Return the [x, y] coordinate for the center point of the cell that contains the specified text.  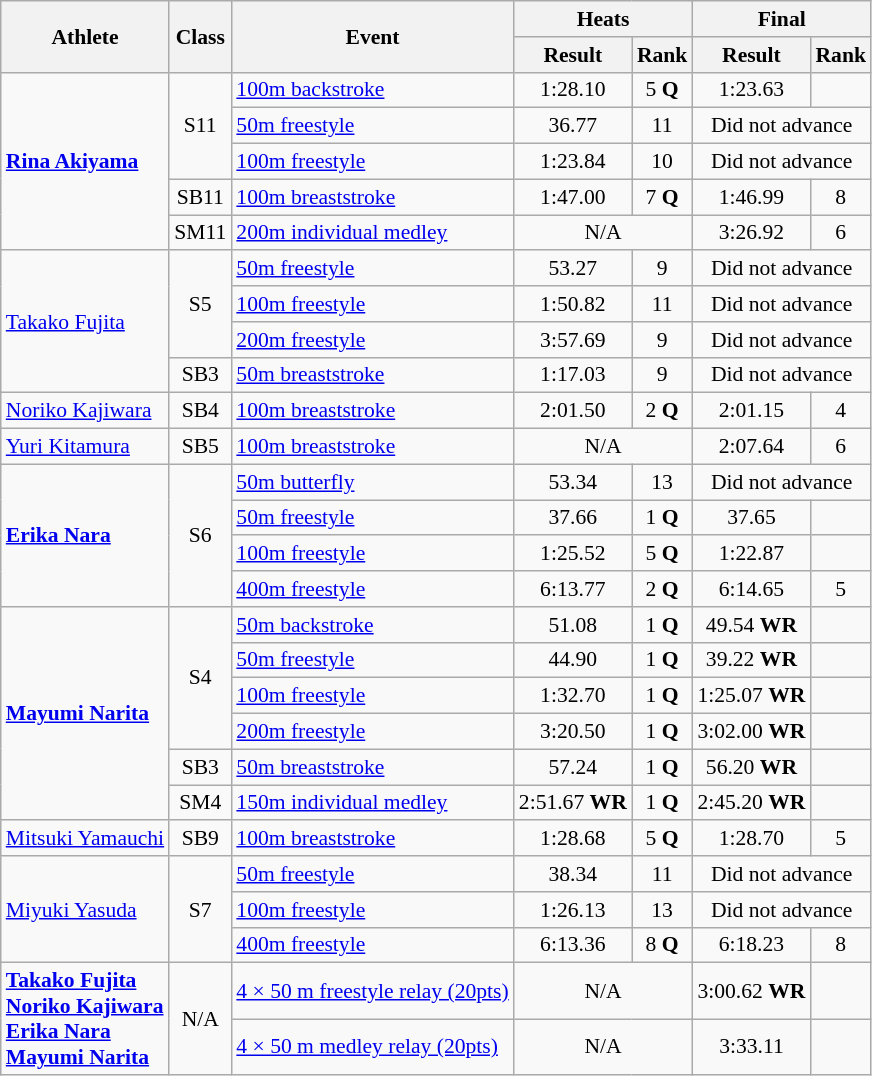
S4 [200, 678]
8 Q [662, 945]
Erika Nara [85, 535]
4 × 50 m medley relay (20pts) [372, 1047]
39.22 WR [751, 660]
150m individual medley [372, 803]
6:18.23 [751, 945]
2:45.20 WR [751, 803]
1:23.63 [751, 90]
Final [782, 19]
Yuri Kitamura [85, 447]
7 Q [662, 197]
S7 [200, 910]
2:51.67 WR [573, 803]
Miyuki Yasuda [85, 910]
3:33.11 [751, 1047]
44.90 [573, 660]
1:28.10 [573, 90]
1:23.84 [573, 162]
Heats [604, 19]
1:28.68 [573, 839]
53.27 [573, 269]
2:07.64 [751, 447]
1:28.70 [751, 839]
10 [662, 162]
51.08 [573, 625]
38.34 [573, 874]
SM4 [200, 803]
1:47.00 [573, 197]
1:17.03 [573, 375]
4 × 50 m freestyle relay (20pts) [372, 991]
36.77 [573, 126]
Mayumi Narita [85, 714]
2:01.50 [573, 411]
50m backstroke [372, 625]
Mitsuki Yamauchi [85, 839]
SM11 [200, 233]
S5 [200, 304]
3:20.50 [573, 732]
4 [840, 411]
SB5 [200, 447]
200m individual medley [372, 233]
37.66 [573, 518]
Athlete [85, 36]
SB11 [200, 197]
S11 [200, 126]
SB4 [200, 411]
6:14.65 [751, 589]
2:01.15 [751, 411]
1:32.70 [573, 696]
3:00.62 WR [751, 991]
Rina Akiyama [85, 161]
1:26.13 [573, 910]
6:13.36 [573, 945]
Noriko Kajiwara [85, 411]
S6 [200, 535]
Takako Fujita Noriko Kajiwara Erika Nara Mayumi Narita [85, 1019]
37.65 [751, 518]
Takako Fujita [85, 322]
56.20 WR [751, 767]
53.34 [573, 482]
100m backstroke [372, 90]
3:57.69 [573, 340]
1:46.99 [751, 197]
6:13.77 [573, 589]
1:25.52 [573, 554]
SB9 [200, 839]
1:25.07 WR [751, 696]
1:50.82 [573, 304]
3:02.00 WR [751, 732]
Event [372, 36]
3:26.92 [751, 233]
1:22.87 [751, 554]
57.24 [573, 767]
Class [200, 36]
50m butterfly [372, 482]
49.54 WR [751, 625]
